Pinpoint the cell where the given text exists, returning its [x, y] midpoint coordinate. 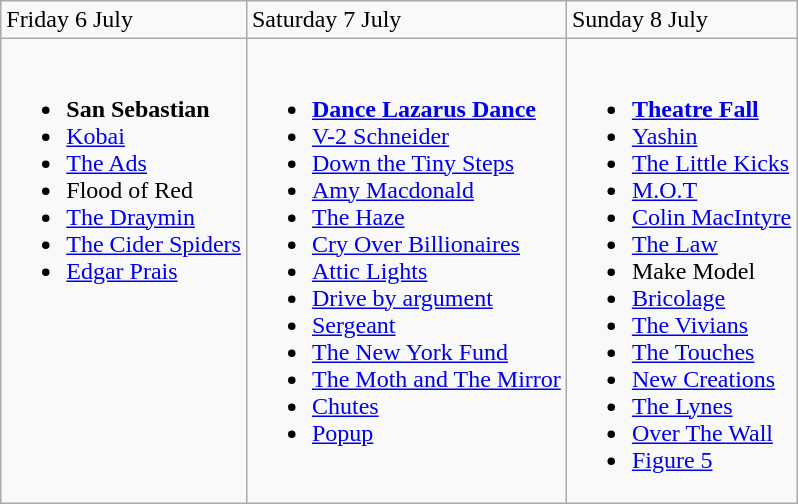
Theatre FallYashinThe Little KicksM.O.TColin MacIntyreThe LawMake ModelBricolageThe ViviansThe TouchesNew CreationsThe LynesOver The WallFigure 5 [681, 271]
Saturday 7 July [406, 20]
San SebastianKobaiThe AdsFlood of RedThe DrayminThe Cider SpidersEdgar Prais [124, 271]
Friday 6 July [124, 20]
Sunday 8 July [681, 20]
